Pinpoint the cell where the given text exists, returning its [X, Y] midpoint coordinate. 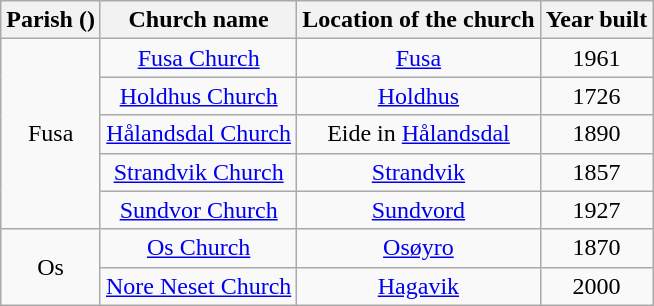
Eide in Hålandsdal [418, 134]
1927 [596, 210]
Nore Neset Church [198, 286]
Fusa Church [198, 58]
Strandvik [418, 172]
Os Church [198, 248]
Hagavik [418, 286]
1726 [596, 96]
2000 [596, 286]
1890 [596, 134]
1961 [596, 58]
Os [51, 267]
1857 [596, 172]
Holdhus [418, 96]
Sundvord [418, 210]
Year built [596, 20]
1870 [596, 248]
Hålandsdal Church [198, 134]
Location of the church [418, 20]
Strandvik Church [198, 172]
Church name [198, 20]
Osøyro [418, 248]
Sundvor Church [198, 210]
Parish () [51, 20]
Holdhus Church [198, 96]
